Identify which cell holds the provided text, then report its [x, y] central coordinate. 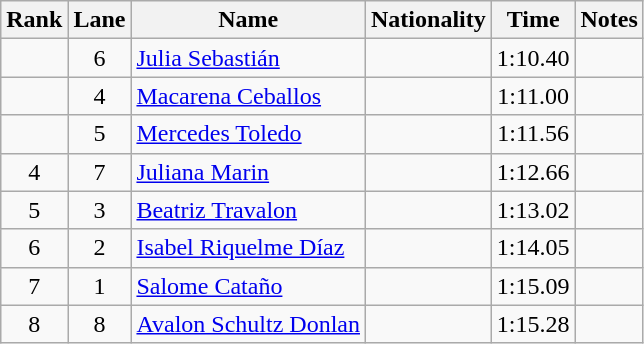
Isabel Riquelme Díaz [248, 248]
1:11.00 [533, 96]
Beatriz Travalon [248, 210]
Macarena Ceballos [248, 96]
Rank [34, 20]
Julia Sebastián [248, 58]
Avalon Schultz Donlan [248, 324]
Name [248, 20]
2 [100, 248]
1:11.56 [533, 134]
1:14.05 [533, 248]
1 [100, 286]
Salome Cataño [248, 286]
1:10.40 [533, 58]
Juliana Marin [248, 172]
3 [100, 210]
Lane [100, 20]
Time [533, 20]
1:15.09 [533, 286]
1:13.02 [533, 210]
1:15.28 [533, 324]
Notes [609, 20]
1:12.66 [533, 172]
Mercedes Toledo [248, 134]
Nationality [429, 20]
